Capture the cell that displays the provided text and extract its (x, y) central coordinate. 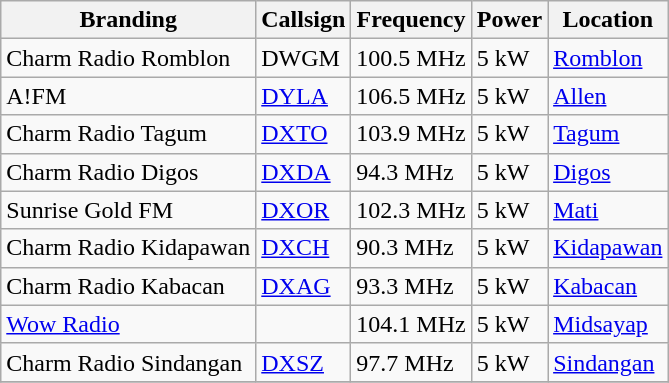
DXSZ (304, 362)
Sunrise Gold FM (128, 210)
Charm Radio Digos (128, 172)
106.5 MHz (411, 96)
Midsayap (608, 324)
103.9 MHz (411, 134)
93.3 MHz (411, 286)
102.3 MHz (411, 210)
DYLA (304, 96)
Digos (608, 172)
Branding (128, 20)
Charm Radio Tagum (128, 134)
100.5 MHz (411, 58)
Location (608, 20)
97.7 MHz (411, 362)
Callsign (304, 20)
Romblon (608, 58)
Wow Radio (128, 324)
94.3 MHz (411, 172)
Frequency (411, 20)
Charm Radio Sindangan (128, 362)
Allen (608, 96)
Kabacan (608, 286)
Mati (608, 210)
Sindangan (608, 362)
DXTO (304, 134)
90.3 MHz (411, 248)
Charm Radio Kabacan (128, 286)
Tagum (608, 134)
104.1 MHz (411, 324)
A!FM (128, 96)
Charm Radio Kidapawan (128, 248)
Power (509, 20)
DWGM (304, 58)
DXOR (304, 210)
Kidapawan (608, 248)
DXDA (304, 172)
Charm Radio Romblon (128, 58)
DXCH (304, 248)
DXAG (304, 286)
